For the text-containing cell, return its midpoint in (x, y) coordinate format. 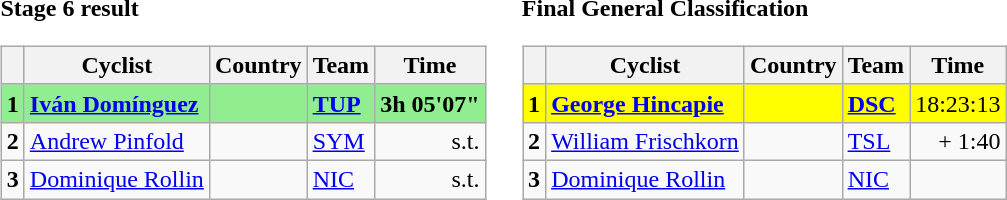
Iván Domínguez (116, 103)
Andrew Pinfold (116, 141)
18:23:13 (958, 103)
+ 1:40 (958, 141)
3h 05'07" (430, 103)
TUP (341, 103)
William Frischkorn (646, 141)
SYM (341, 141)
DSC (876, 103)
TSL (876, 141)
George Hincapie (646, 103)
